Find where the given text appears and provide that cell's center as [X, Y] coordinate. 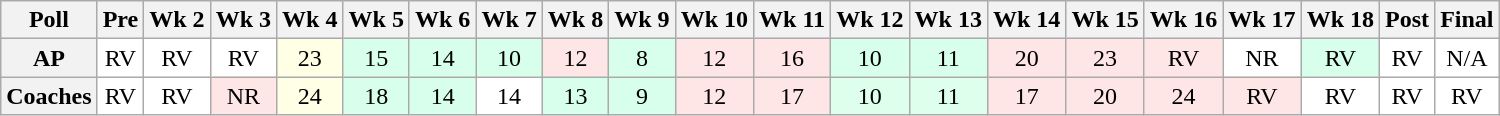
Wk 13 [948, 20]
Wk 3 [243, 20]
18 [376, 96]
Wk 16 [1183, 20]
Wk 17 [1262, 20]
Wk 5 [376, 20]
16 [792, 58]
Wk 10 [714, 20]
15 [376, 58]
Wk 4 [310, 20]
Final [1467, 20]
Poll [49, 20]
Wk 15 [1105, 20]
Pre [120, 20]
AP [49, 58]
Post [1408, 20]
Wk 7 [509, 20]
Wk 8 [575, 20]
Wk 2 [177, 20]
Wk 12 [870, 20]
13 [575, 96]
Wk 14 [1026, 20]
Coaches [49, 96]
8 [642, 58]
Wk 9 [642, 20]
9 [642, 96]
Wk 11 [792, 20]
N/A [1467, 58]
Wk 6 [442, 20]
Wk 18 [1340, 20]
